Return the [x, y] coordinate for the center point of the cell that contains the specified text.  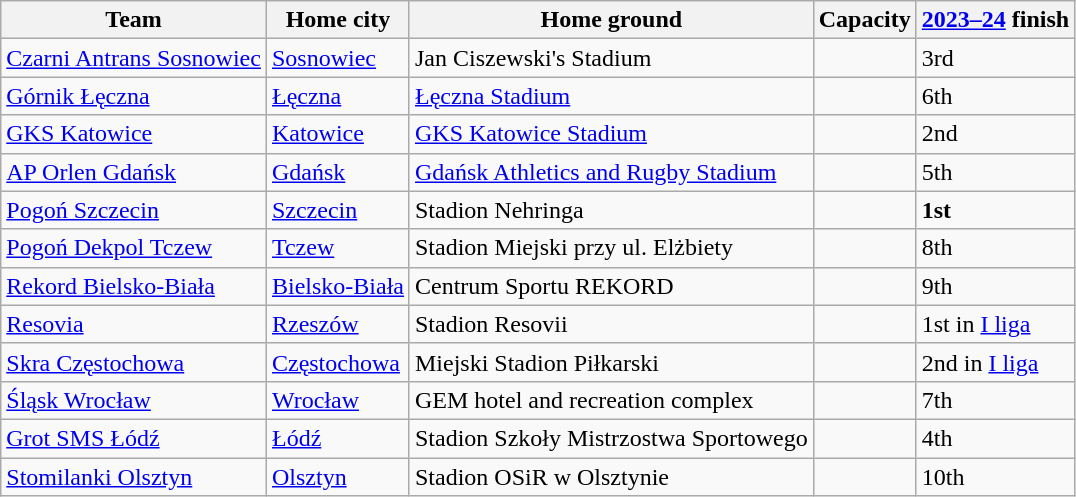
Jan Ciszewski's Stadium [611, 58]
GEM hotel and recreation complex [611, 400]
Stadion Nehringa [611, 210]
9th [995, 286]
Miejski Stadion Piłkarski [611, 362]
Stadion Resovii [611, 324]
Bielsko-Biała [338, 286]
GKS Katowice Stadium [611, 134]
Grot SMS Łódź [134, 438]
GKS Katowice [134, 134]
10th [995, 477]
Łęczna Stadium [611, 96]
2023–24 finish [995, 20]
2nd [995, 134]
Capacity [864, 20]
Rekord Bielsko-Biała [134, 286]
7th [995, 400]
Tczew [338, 248]
Team [134, 20]
Łęczna [338, 96]
Stadion Szkoły Mistrzostwa Sportowego [611, 438]
Skra Częstochowa [134, 362]
Pogoń Dekpol Tczew [134, 248]
6th [995, 96]
Częstochowa [338, 362]
2nd in I liga [995, 362]
4th [995, 438]
Łódź [338, 438]
Górnik Łęczna [134, 96]
Rzeszów [338, 324]
Stadion OSiR w Olsztynie [611, 477]
Stadion Miejski przy ul. Elżbiety [611, 248]
8th [995, 248]
Gdańsk Athletics and Rugby Stadium [611, 172]
5th [995, 172]
AP Orlen Gdańsk [134, 172]
Olsztyn [338, 477]
Katowice [338, 134]
1st [995, 210]
Sosnowiec [338, 58]
Centrum Sportu REKORD [611, 286]
Pogoń Szczecin [134, 210]
Gdańsk [338, 172]
Śląsk Wrocław [134, 400]
Home city [338, 20]
3rd [995, 58]
Home ground [611, 20]
Resovia [134, 324]
Stomilanki Olsztyn [134, 477]
Szczecin [338, 210]
1st in I liga [995, 324]
Wrocław [338, 400]
Czarni Antrans Sosnowiec [134, 58]
